Provide the [X, Y] coordinate of the cell's center where the given text is located.  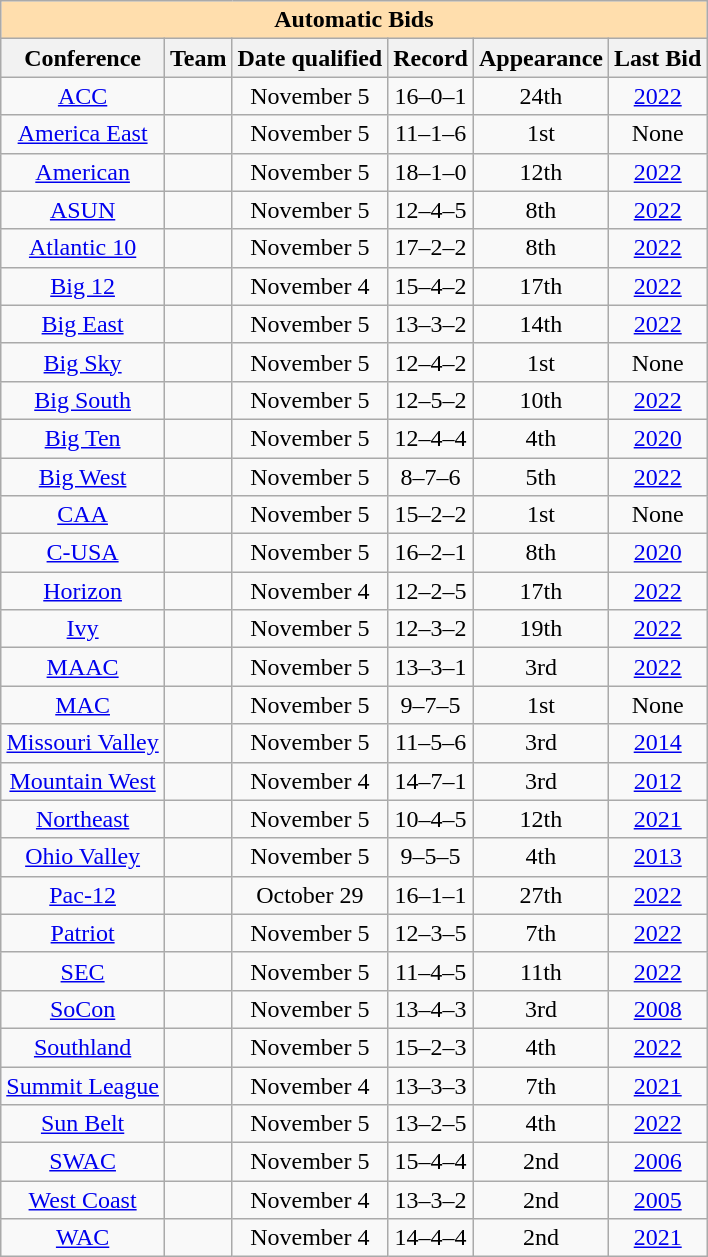
Big Ten [83, 438]
Big West [83, 477]
10th [540, 400]
5th [540, 477]
12–4–2 [431, 362]
11–4–5 [431, 971]
11–1–6 [431, 134]
Conference [83, 58]
14–7–1 [431, 781]
2014 [657, 743]
ACC [83, 96]
Atlantic 10 [83, 248]
16–1–1 [431, 895]
October 29 [310, 895]
16–0–1 [431, 96]
12–3–2 [431, 629]
8–7–6 [431, 477]
SEC [83, 971]
Big 12 [83, 286]
15–2–3 [431, 1047]
Patriot [83, 933]
Summit League [83, 1085]
Northeast [83, 819]
19th [540, 629]
15–4–4 [431, 1162]
Pac-12 [83, 895]
2006 [657, 1162]
West Coast [83, 1200]
Team [198, 58]
Horizon [83, 591]
Sun Belt [83, 1124]
13–4–3 [431, 1009]
MAC [83, 705]
13–3–3 [431, 1085]
2008 [657, 1009]
15–4–2 [431, 286]
America East [83, 134]
14–4–4 [431, 1238]
Big Sky [83, 362]
17–2–2 [431, 248]
MAAC [83, 667]
16–2–1 [431, 553]
Automatic Bids [354, 20]
CAA [83, 515]
12–5–2 [431, 400]
12–4–4 [431, 438]
Missouri Valley [83, 743]
WAC [83, 1238]
Record [431, 58]
12–2–5 [431, 591]
ASUN [83, 210]
Southland [83, 1047]
Big East [83, 324]
9–5–5 [431, 857]
12–4–5 [431, 210]
Mountain West [83, 781]
Last Bid [657, 58]
2013 [657, 857]
C-USA [83, 553]
11–5–6 [431, 743]
Ohio Valley [83, 857]
24th [540, 96]
2012 [657, 781]
18–1–0 [431, 172]
SoCon [83, 1009]
Appearance [540, 58]
10–4–5 [431, 819]
11th [540, 971]
15–2–2 [431, 515]
SWAC [83, 1162]
12–3–5 [431, 933]
9–7–5 [431, 705]
27th [540, 895]
Ivy [83, 629]
13–2–5 [431, 1124]
American [83, 172]
Big South [83, 400]
2005 [657, 1200]
14th [540, 324]
13–3–1 [431, 667]
Date qualified [310, 58]
